Pinpoint the cell where the given text exists, returning its [x, y] midpoint coordinate. 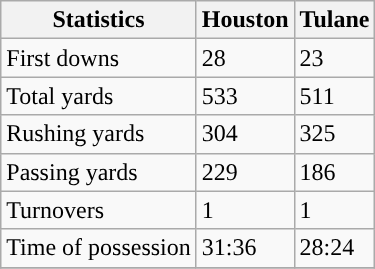
511 [334, 96]
23 [334, 58]
186 [334, 172]
Time of possession [99, 248]
304 [245, 134]
Rushing yards [99, 134]
Houston [245, 20]
533 [245, 96]
31:36 [245, 248]
Tulane [334, 20]
28 [245, 58]
229 [245, 172]
Total yards [99, 96]
Statistics [99, 20]
First downs [99, 58]
Turnovers [99, 210]
Passing yards [99, 172]
28:24 [334, 248]
325 [334, 134]
